Detect which cell encompasses the target text, then output its [x, y] center coordinate. 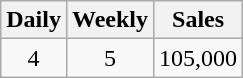
Daily [34, 20]
5 [110, 58]
105,000 [198, 58]
Sales [198, 20]
Weekly [110, 20]
4 [34, 58]
